Provide the [x, y] coordinate of the cell's center where the given text is located.  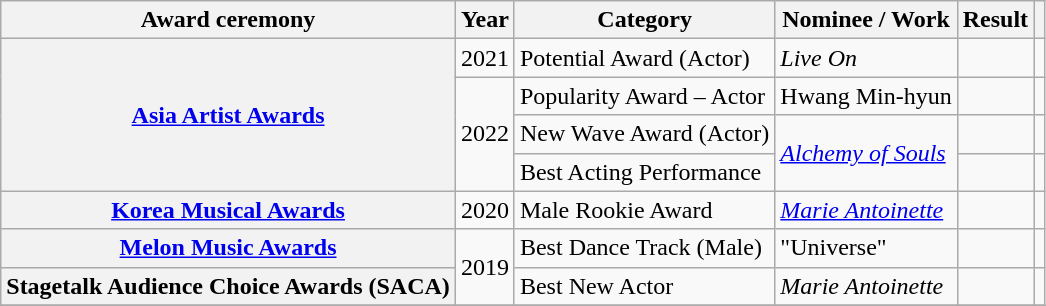
Year [484, 20]
Best Dance Track (Male) [644, 248]
New Wave Award (Actor) [644, 134]
Popularity Award – Actor [644, 96]
2021 [484, 58]
Live On [866, 58]
Best Acting Performance [644, 172]
Hwang Min-hyun [866, 96]
"Universe" [866, 248]
Potential Award (Actor) [644, 58]
Asia Artist Awards [228, 115]
2022 [484, 134]
Best New Actor [644, 286]
Korea Musical Awards [228, 210]
2019 [484, 267]
Melon Music Awards [228, 248]
Category [644, 20]
Nominee / Work [866, 20]
Male Rookie Award [644, 210]
Alchemy of Souls [866, 153]
2020 [484, 210]
Stagetalk Audience Choice Awards (SACA) [228, 286]
Result [995, 20]
Award ceremony [228, 20]
